Extract the [x, y] coordinate from the center of the cell holding the provided text.  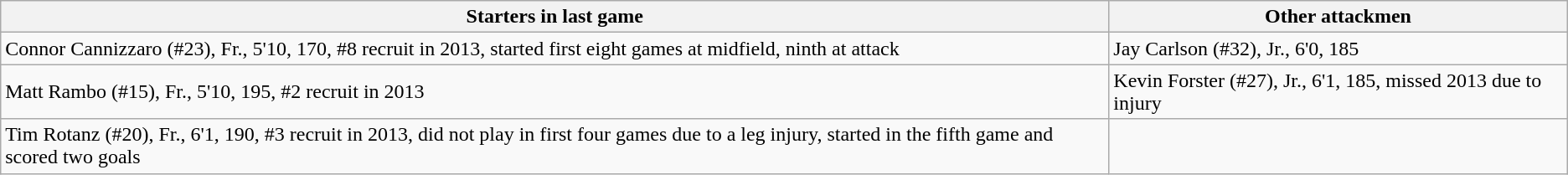
Connor Cannizzaro (#23), Fr., 5'10, 170, #8 recruit in 2013, started first eight games at midfield, ninth at attack [554, 49]
Starters in last game [554, 17]
Matt Rambo (#15), Fr., 5'10, 195, #2 recruit in 2013 [554, 92]
Other attackmen [1338, 17]
Kevin Forster (#27), Jr., 6'1, 185, missed 2013 due to injury [1338, 92]
Jay Carlson (#32), Jr., 6'0, 185 [1338, 49]
